Extract the [x, y] coordinate from the center of the cell holding the provided text.  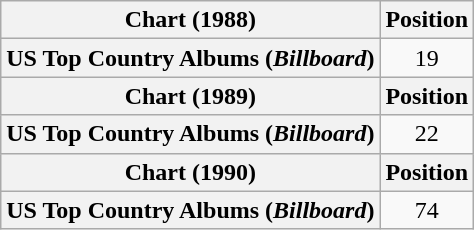
Chart (1989) [190, 96]
74 [427, 210]
19 [427, 58]
Chart (1990) [190, 172]
Chart (1988) [190, 20]
22 [427, 134]
